Detect which cell encompasses the target text, then output its [x, y] center coordinate. 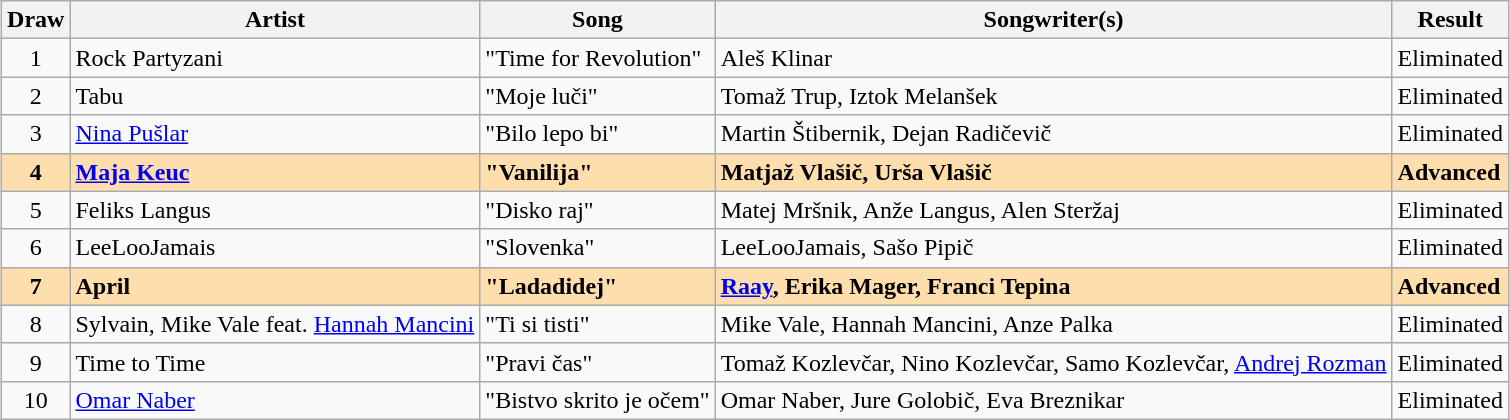
3 [36, 134]
2 [36, 96]
1 [36, 58]
7 [36, 286]
10 [36, 400]
"Bilo lepo bi" [598, 134]
Song [598, 20]
LeeLooJamais, Sašo Pipič [1054, 248]
"Vanilija" [598, 172]
Matjaž Vlašič, Urša Vlašič [1054, 172]
Artist [275, 20]
9 [36, 362]
Mike Vale, Hannah Mancini, Anze Palka [1054, 324]
Omar Naber [275, 400]
Songwriter(s) [1054, 20]
Draw [36, 20]
"Moje luči" [598, 96]
"Bistvo skrito je očem" [598, 400]
Nina Pušlar [275, 134]
"Slovenka" [598, 248]
Rock Partyzani [275, 58]
Feliks Langus [275, 210]
Matej Mršnik, Anže Langus, Alen Steržaj [1054, 210]
5 [36, 210]
"Ladadidej" [598, 286]
Tabu [275, 96]
LeeLooJamais [275, 248]
Sylvain, Mike Vale feat. Hannah Mancini [275, 324]
Maja Keuc [275, 172]
"Pravi čas" [598, 362]
Tomaž Kozlevčar, Nino Kozlevčar, Samo Kozlevčar, Andrej Rozman [1054, 362]
April [275, 286]
Tomaž Trup, Iztok Melanšek [1054, 96]
Raay, Erika Mager, Franci Tepina [1054, 286]
4 [36, 172]
Martin Štibernik, Dejan Radičevič [1054, 134]
6 [36, 248]
"Ti si tisti" [598, 324]
"Time for Revolution" [598, 58]
Omar Naber, Jure Golobič, Eva Breznikar [1054, 400]
Time to Time [275, 362]
8 [36, 324]
"Disko raj" [598, 210]
Result [1450, 20]
Aleš Klinar [1054, 58]
